Determine the [x, y] coordinate at the center of the cell enclosing the given text.  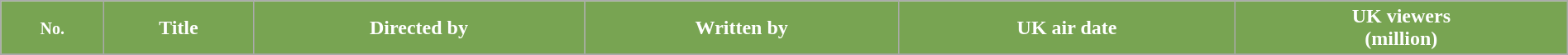
Title [179, 28]
Directed by [418, 28]
Written by [742, 28]
UK viewers(million) [1401, 28]
No. [53, 28]
UK air date [1067, 28]
